Extract the [x, y] coordinate from the center of the cell holding the provided text.  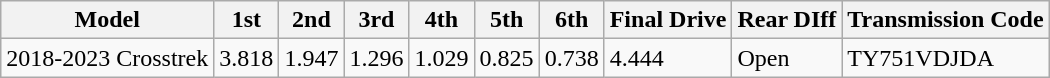
Rear DIff [787, 20]
3rd [376, 20]
1.296 [376, 58]
Open [787, 58]
3.818 [246, 58]
0.825 [506, 58]
1.947 [312, 58]
6th [572, 20]
4th [442, 20]
2nd [312, 20]
1.029 [442, 58]
2018-2023 Crosstrek [108, 58]
4.444 [668, 58]
Final Drive [668, 20]
Model [108, 20]
5th [506, 20]
1st [246, 20]
0.738 [572, 58]
Transmission Code [946, 20]
TY751VDJDA [946, 58]
